Determine the (X, Y) coordinate at the center of the cell enclosing the given text.  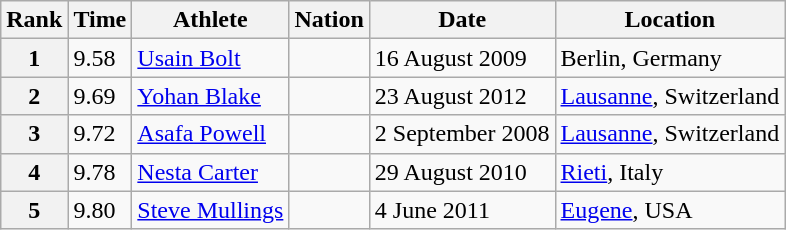
4 (34, 172)
Date (462, 20)
23 August 2012 (462, 96)
Steve Mullings (210, 210)
9.58 (100, 58)
Berlin, Germany (670, 58)
2 September 2008 (462, 134)
1 (34, 58)
29 August 2010 (462, 172)
16 August 2009 (462, 58)
Location (670, 20)
Asafa Powell (210, 134)
Rank (34, 20)
Nesta Carter (210, 172)
2 (34, 96)
Usain Bolt (210, 58)
Yohan Blake (210, 96)
4 June 2011 (462, 210)
5 (34, 210)
Athlete (210, 20)
Rieti, Italy (670, 172)
9.69 (100, 96)
9.80 (100, 210)
Time (100, 20)
3 (34, 134)
Eugene, USA (670, 210)
Nation (329, 20)
9.72 (100, 134)
9.78 (100, 172)
